Scan for the cell matching the given text and deliver its (X, Y) coordinate at center. 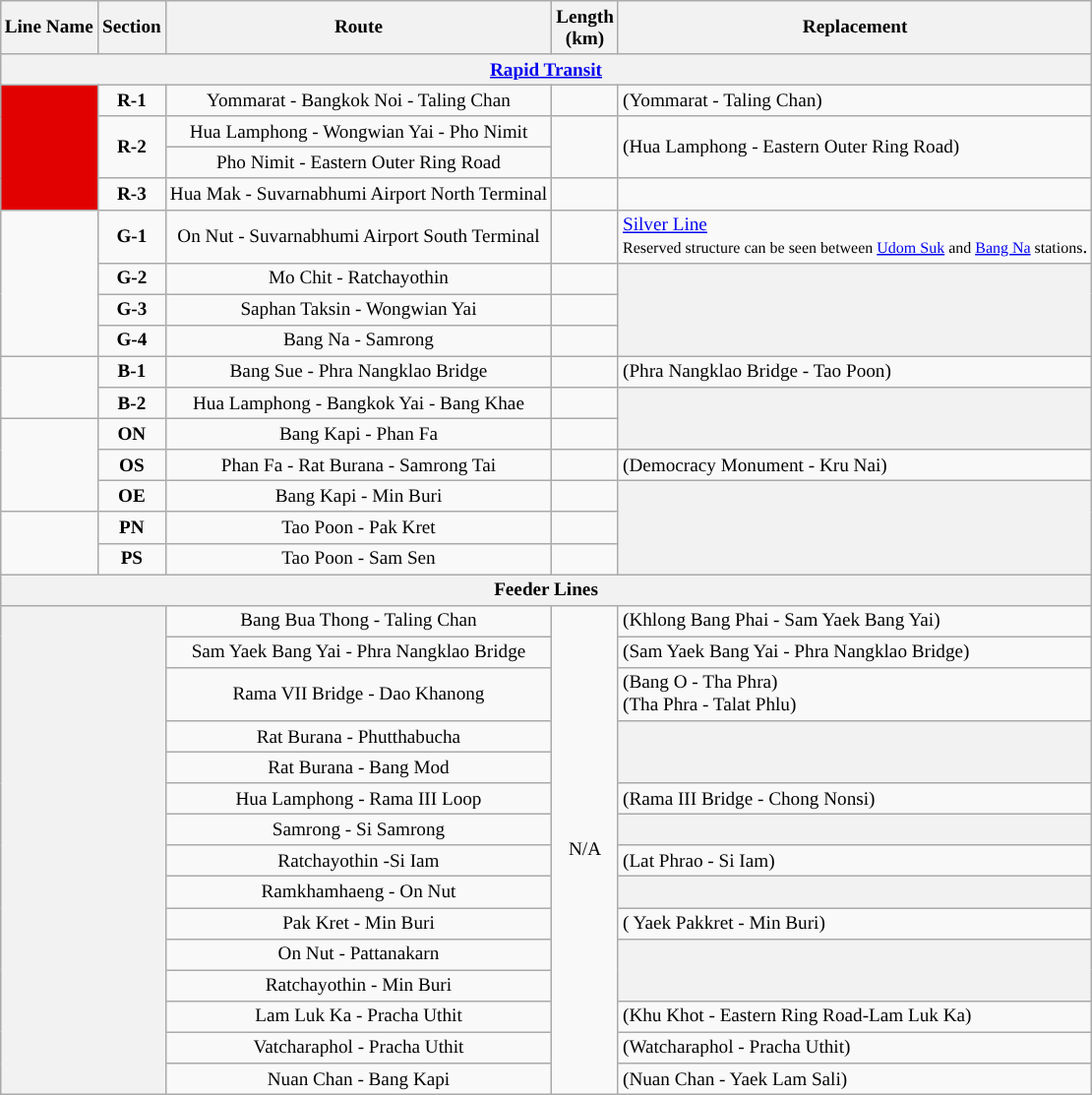
(Khlong Bang Phai - Sam Yaek Bang Yai) (854, 621)
Samrong - Si Samrong (358, 830)
Bang Bua Thong - Taling Chan (358, 621)
R-3 (132, 194)
Bang Sue - Phra Nangklao Bridge (358, 372)
Sam Yaek Bang Yai - Phra Nangklao Bridge (358, 652)
(Sam Yaek Bang Yai - Phra Nangklao Bridge) (854, 652)
(Rama III Bridge - Chong Nonsi) (854, 799)
Hua Lamphong - Wongwian Yai - Pho Nimit (358, 132)
Bang Kapi - Min Buri (358, 497)
PN (132, 527)
R-1 (132, 101)
B-1 (132, 372)
Rapid Transit (546, 70)
Phan Fa - Rat Burana - Samrong Tai (358, 465)
Ratchayothin - Min Buri (358, 986)
(Bang O - Tha Phra) (Tha Phra - Talat Phlu) (854, 695)
(Nuan Chan - Yaek Lam Sali) (854, 1079)
B-2 (132, 403)
Line Name (49, 28)
G-3 (132, 310)
OS (132, 465)
Tao Poon - Pak Kret (358, 527)
Mo Chit - Ratchayothin (358, 278)
Lam Luk Ka - Pracha Uthit (358, 1016)
( Yaek Pakkret - Min Buri) (854, 924)
R-2 (132, 148)
Nuan Chan - Bang Kapi (358, 1079)
(Phra Nangklao Bridge - Tao Poon) (854, 372)
Replacement (854, 28)
G-1 (132, 236)
Rama VII Bridge - Dao Khanong (358, 695)
(Lat Phrao - Si Iam) (854, 861)
N/A (585, 850)
Silver LineReserved structure can be seen between Udom Suk and Bang Na stations. (854, 236)
On Nut - Suvarnabhumi Airport South Terminal (358, 236)
(Watcharaphol - Pracha Uthit) (854, 1048)
Bang Na - Samrong (358, 341)
(Khu Khot - Eastern Ring Road-Lam Luk Ka) (854, 1016)
Pho Nimit - Eastern Outer Ring Road (358, 163)
G-4 (132, 341)
ON (132, 434)
Saphan Taksin - Wongwian Yai (358, 310)
Tao Poon - Sam Sen (358, 559)
(Yommarat - Taling Chan) (854, 101)
G-2 (132, 278)
Route (358, 28)
Yommarat - Bangkok Noi - Taling Chan (358, 101)
Ratchayothin -Si Iam (358, 861)
Rat Burana - Phutthabucha (358, 737)
(Hua Lamphong - Eastern Outer Ring Road) (854, 148)
Bang Kapi - Phan Fa (358, 434)
Rat Burana - Bang Mod (358, 767)
Hua Mak - Suvarnabhumi Airport North Terminal (358, 194)
On Nut - Pattanakarn (358, 954)
Length(km) (585, 28)
Feeder Lines (546, 590)
(Democracy Monument - Kru Nai) (854, 465)
Section (132, 28)
Hua Lamphong - Bangkok Yai - Bang Khae (358, 403)
PS (132, 559)
Hua Lamphong - Rama III Loop (358, 799)
Ramkhamhaeng - On Nut (358, 892)
Pak Kret - Min Buri (358, 924)
Vatcharaphol - Pracha Uthit (358, 1048)
OE (132, 497)
